Return the [X, Y] coordinate for the center point of the cell that contains the specified text.  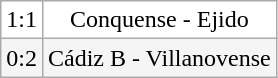
1:1 [22, 20]
0:2 [22, 58]
Cádiz B - Villanovense [159, 58]
Conquense - Ejido [159, 20]
